Extract the [X, Y] coordinate from the center of the cell holding the provided text.  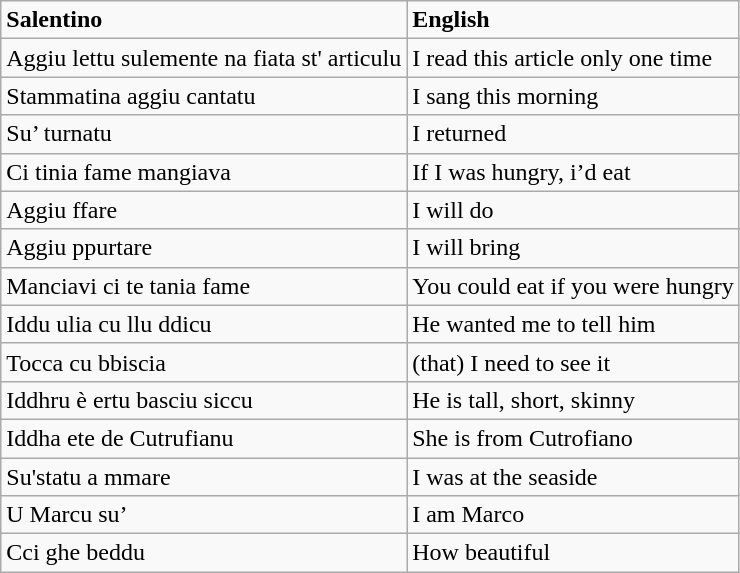
I was at the seaside [574, 477]
U Marcu su’ [204, 515]
I will bring [574, 248]
Salentino [204, 20]
(that) I need to see it [574, 362]
I returned [574, 134]
She is from Cutrofiano [574, 438]
Aggiu ppurtare [204, 248]
I will do [574, 210]
Tocca cu bbiscia [204, 362]
Cci ghe beddu [204, 553]
Manciavi ci te tania fame [204, 286]
Stammatina aggiu cantatu [204, 96]
He is tall, short, skinny [574, 400]
I am Marco [574, 515]
If I was hungry, i’d eat [574, 172]
Ci tinia fame mangiava [204, 172]
He wanted me to tell him [574, 324]
Iddu ulia cu llu ddicu [204, 324]
Aggiu ffare [204, 210]
Su'statu a mmare [204, 477]
English [574, 20]
Iddhru è ertu basciu siccu [204, 400]
You could eat if you were hungry [574, 286]
How beautiful [574, 553]
Aggiu lettu sulemente na fiata st' articulu [204, 58]
Iddha ete de Cutrufianu [204, 438]
Su’ turnatu [204, 134]
I read this article only one time [574, 58]
I sang this morning [574, 96]
